Capture the cell that displays the provided text and extract its (x, y) central coordinate. 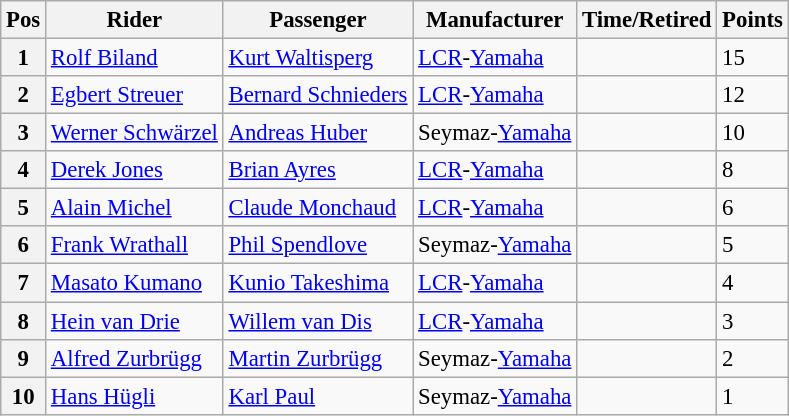
Alfred Zurbrügg (135, 358)
Phil Spendlove (318, 245)
Derek Jones (135, 170)
Hans Hügli (135, 396)
Frank Wrathall (135, 245)
Alain Michel (135, 208)
7 (24, 283)
Brian Ayres (318, 170)
Pos (24, 20)
Rolf Biland (135, 58)
Martin Zurbrügg (318, 358)
Willem van Dis (318, 321)
Werner Schwärzel (135, 133)
Karl Paul (318, 396)
Kunio Takeshima (318, 283)
Hein van Drie (135, 321)
Manufacturer (495, 20)
Time/Retired (647, 20)
Claude Monchaud (318, 208)
Kurt Waltisperg (318, 58)
Bernard Schnieders (318, 95)
12 (752, 95)
Andreas Huber (318, 133)
Masato Kumano (135, 283)
9 (24, 358)
Egbert Streuer (135, 95)
Rider (135, 20)
15 (752, 58)
Passenger (318, 20)
Points (752, 20)
